Return (x, y) of the center of cell containing provided text 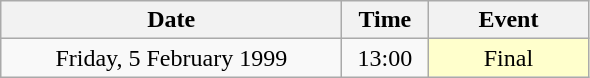
Date (172, 20)
Friday, 5 February 1999 (172, 58)
Time (385, 20)
13:00 (385, 58)
Final (508, 58)
Event (508, 20)
